Return (x, y) of the center of cell containing provided text 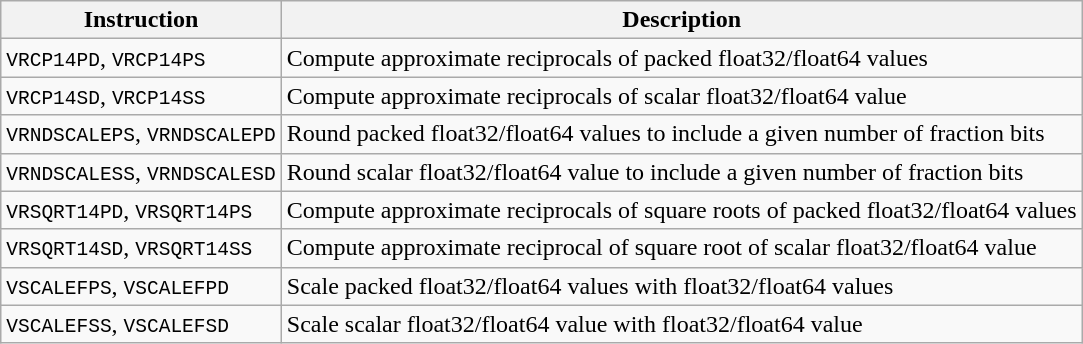
Compute approximate reciprocals of packed float32/float64 values (682, 58)
Description (682, 20)
Scale packed float32/float64 values with float32/float64 values (682, 286)
Compute approximate reciprocal of square root of scalar float32/float64 value (682, 248)
VRNDSCALEPS, VRNDSCALEPD (142, 134)
VSCALEFSS, VSCALEFSD (142, 324)
VRSQRT14SD, VRSQRT14SS (142, 248)
VRNDSCALESS, VRNDSCALESD (142, 172)
VRCP14SD, VRCP14SS (142, 96)
VRSQRT14PD, VRSQRT14PS (142, 210)
Instruction (142, 20)
Round packed float32/float64 values to include a given number of fraction bits (682, 134)
Round scalar float32/float64 value to include a given number of fraction bits (682, 172)
Compute approximate reciprocals of scalar float32/float64 value (682, 96)
VSCALEFPS, VSCALEFPD (142, 286)
Compute approximate reciprocals of square roots of packed float32/float64 values (682, 210)
VRCP14PD, VRCP14PS (142, 58)
Scale scalar float32/float64 value with float32/float64 value (682, 324)
